Output the [X, Y] coordinate of the center of the cell containing the given text.  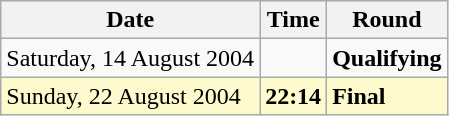
Saturday, 14 August 2004 [130, 58]
Sunday, 22 August 2004 [130, 96]
Qualifying [387, 58]
22:14 [294, 96]
Date [130, 20]
Final [387, 96]
Time [294, 20]
Round [387, 20]
